Capture the cell that displays the provided text and extract its (X, Y) central coordinate. 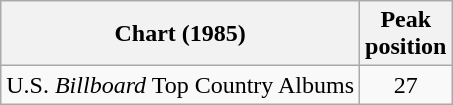
U.S. Billboard Top Country Albums (180, 85)
27 (406, 85)
Chart (1985) (180, 34)
Peakposition (406, 34)
